Locate the cell with the specified text and output its (x, y) center coordinate. 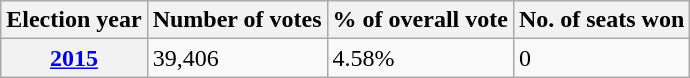
2015 (74, 58)
% of overall vote (420, 20)
No. of seats won (601, 20)
4.58% (420, 58)
39,406 (237, 58)
Election year (74, 20)
0 (601, 58)
Number of votes (237, 20)
